For the text-containing cell, return its midpoint in [X, Y] coordinate format. 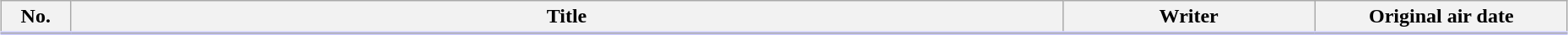
Title [567, 17]
Writer [1188, 17]
No. [35, 17]
Original air date [1441, 17]
